Pinpoint the cell where the given text exists, returning its (X, Y) midpoint coordinate. 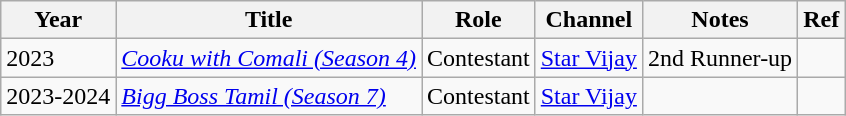
Bigg Boss Tamil (Season 7) (269, 96)
2nd Runner-up (720, 58)
Year (58, 20)
Notes (720, 20)
Role (479, 20)
Cooku with Comali (Season 4) (269, 58)
2023-2024 (58, 96)
Title (269, 20)
2023 (58, 58)
Ref (822, 20)
Channel (588, 20)
